Determine the [X, Y] coordinate at the center of the cell enclosing the given text.  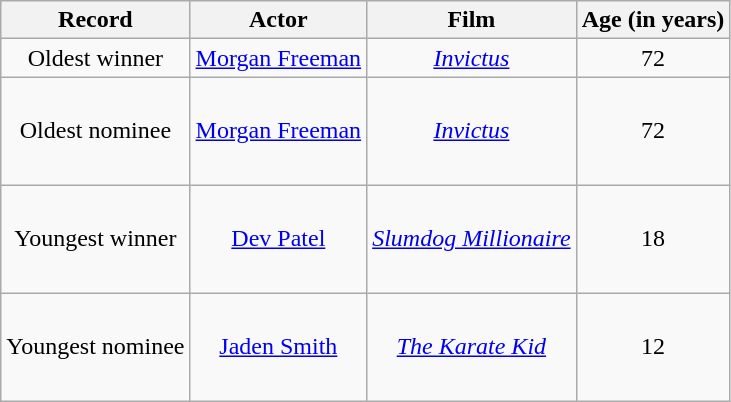
Oldest winner [96, 58]
18 [653, 239]
The Karate Kid [472, 347]
Jaden Smith [278, 347]
Age (in years) [653, 20]
Oldest nominee [96, 131]
Youngest nominee [96, 347]
Film [472, 20]
Record [96, 20]
Actor [278, 20]
12 [653, 347]
Youngest winner [96, 239]
Slumdog Millionaire [472, 239]
Dev Patel [278, 239]
